For the text-containing cell, return its midpoint in (x, y) coordinate format. 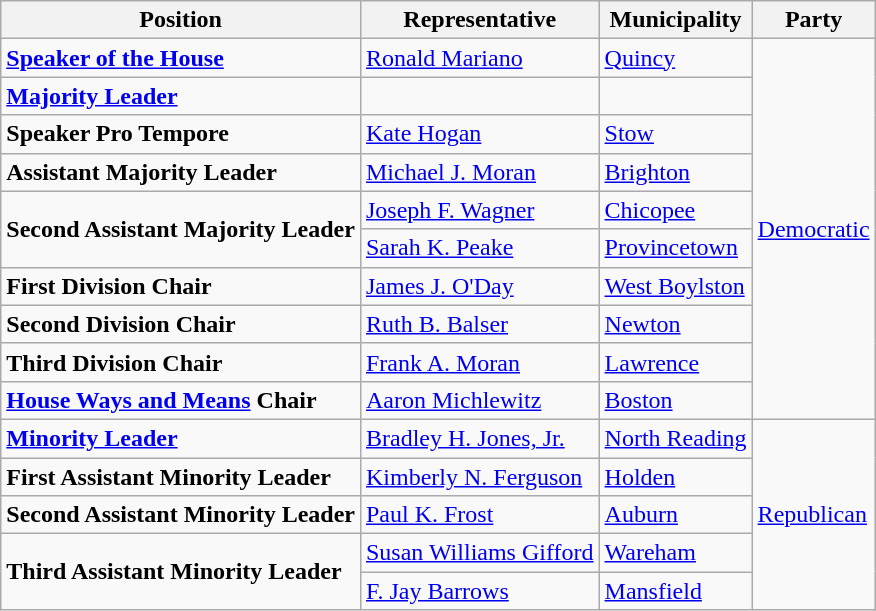
Michael J. Moran (480, 172)
Representative (480, 20)
Mansfield (676, 591)
First Division Chair (181, 286)
Ronald Mariano (480, 58)
Third Assistant Minority Leader (181, 572)
Kimberly N. Ferguson (480, 477)
Sarah K. Peake (480, 248)
Position (181, 20)
Democratic (814, 230)
Brighton (676, 172)
Wareham (676, 553)
West Boylston (676, 286)
F. Jay Barrows (480, 591)
Paul K. Frost (480, 515)
Second Assistant Minority Leader (181, 515)
Third Division Chair (181, 362)
Republican (814, 514)
Minority Leader (181, 438)
Aaron Michlewitz (480, 400)
North Reading (676, 438)
James J. O'Day (480, 286)
Newton (676, 324)
Stow (676, 134)
Frank A. Moran (480, 362)
Auburn (676, 515)
Second Assistant Majority Leader (181, 229)
House Ways and Means Chair (181, 400)
Boston (676, 400)
Speaker of the House (181, 58)
Municipality (676, 20)
Majority Leader (181, 96)
Ruth B. Balser (480, 324)
Kate Hogan (480, 134)
Susan Williams Gifford (480, 553)
Party (814, 20)
Speaker Pro Tempore (181, 134)
Quincy (676, 58)
Holden (676, 477)
Bradley H. Jones, Jr. (480, 438)
Second Division Chair (181, 324)
Assistant Majority Leader (181, 172)
Lawrence (676, 362)
Chicopee (676, 210)
First Assistant Minority Leader (181, 477)
Provincetown (676, 248)
Joseph F. Wagner (480, 210)
